From the cell containing the given text, extract its center point as [X, Y] coordinate. 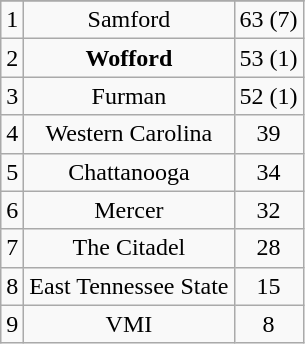
Samford [129, 20]
6 [12, 210]
53 (1) [268, 58]
9 [12, 324]
32 [268, 210]
2 [12, 58]
5 [12, 172]
Mercer [129, 210]
3 [12, 96]
The Citadel [129, 248]
28 [268, 248]
Wofford [129, 58]
7 [12, 248]
Chattanooga [129, 172]
34 [268, 172]
4 [12, 134]
1 [12, 20]
East Tennessee State [129, 286]
Furman [129, 96]
39 [268, 134]
Western Carolina [129, 134]
63 (7) [268, 20]
52 (1) [268, 96]
15 [268, 286]
VMI [129, 324]
